Extract the (x, y) coordinate from the center of the cell holding the provided text.  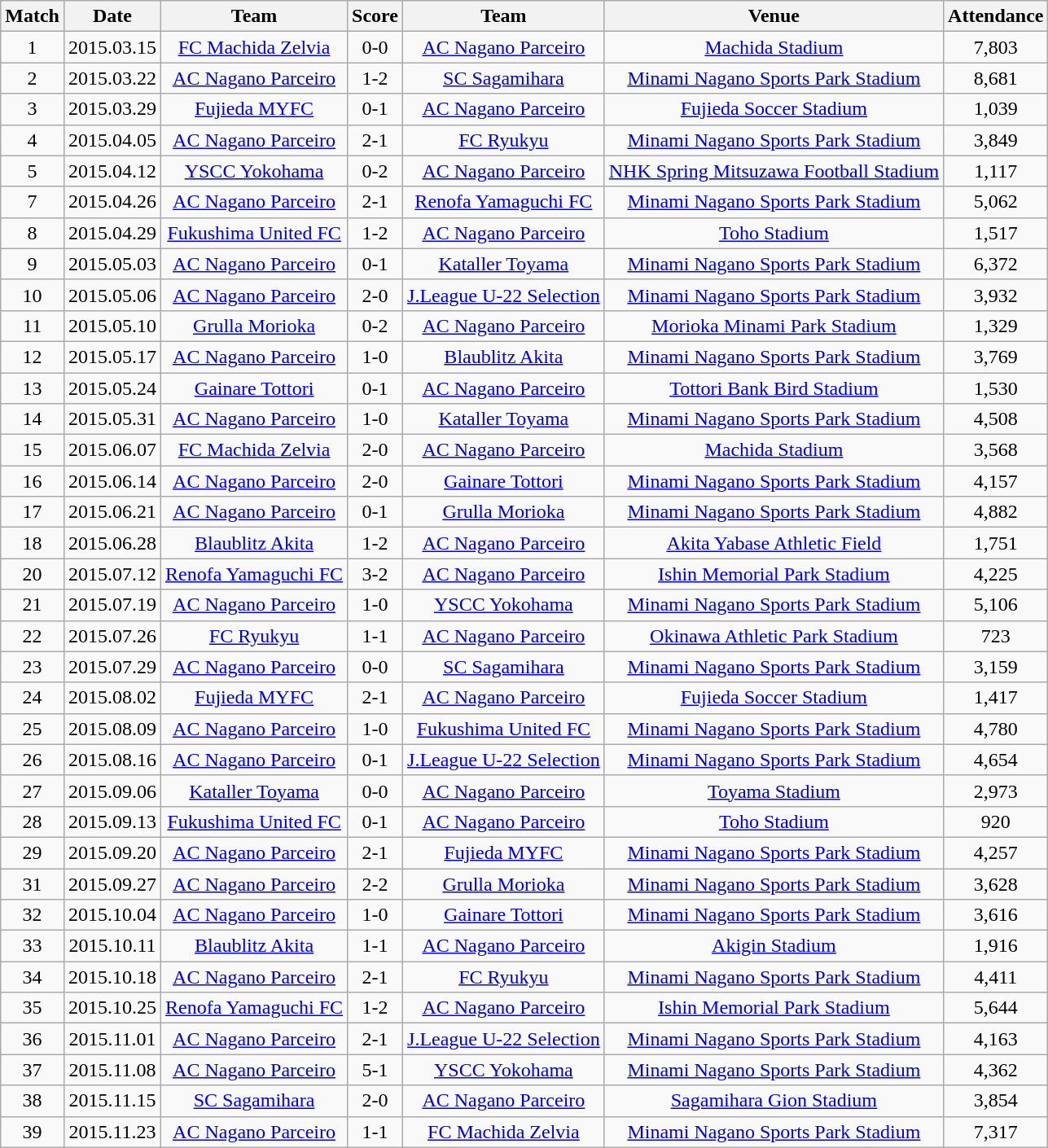
2015.04.26 (112, 202)
39 (33, 1132)
1,417 (996, 698)
1,517 (996, 233)
Sagamihara Gion Stadium (774, 1101)
2015.04.12 (112, 171)
27 (33, 791)
18 (33, 543)
5,062 (996, 202)
Attendance (996, 16)
2015.05.06 (112, 295)
4,163 (996, 1039)
2015.09.06 (112, 791)
2015.04.05 (112, 140)
Morioka Minami Park Stadium (774, 326)
2015.10.18 (112, 977)
2,973 (996, 791)
2015.10.04 (112, 915)
2015.04.29 (112, 233)
2015.11.08 (112, 1070)
14 (33, 419)
NHK Spring Mitsuzawa Football Stadium (774, 171)
1,039 (996, 109)
8 (33, 233)
13 (33, 388)
4,654 (996, 760)
2-2 (375, 883)
38 (33, 1101)
2015.03.22 (112, 78)
25 (33, 729)
9 (33, 264)
4,508 (996, 419)
17 (33, 512)
2015.05.17 (112, 357)
2015.05.03 (112, 264)
2015.07.12 (112, 574)
2015.07.29 (112, 667)
4 (33, 140)
31 (33, 883)
1,916 (996, 946)
4,882 (996, 512)
23 (33, 667)
24 (33, 698)
2015.09.27 (112, 883)
22 (33, 636)
7,317 (996, 1132)
1 (33, 47)
3,628 (996, 883)
4,157 (996, 481)
2015.11.15 (112, 1101)
21 (33, 605)
26 (33, 760)
28 (33, 822)
35 (33, 1008)
2015.03.29 (112, 109)
3,849 (996, 140)
2015.03.15 (112, 47)
4,225 (996, 574)
Tottori Bank Bird Stadium (774, 388)
Akigin Stadium (774, 946)
36 (33, 1039)
2015.07.19 (112, 605)
1,530 (996, 388)
723 (996, 636)
2015.06.14 (112, 481)
7,803 (996, 47)
7 (33, 202)
33 (33, 946)
3,568 (996, 450)
2015.10.25 (112, 1008)
2015.07.26 (112, 636)
5,644 (996, 1008)
2015.05.24 (112, 388)
2015.09.20 (112, 852)
37 (33, 1070)
4,780 (996, 729)
5-1 (375, 1070)
4,257 (996, 852)
6,372 (996, 264)
1,751 (996, 543)
2015.11.01 (112, 1039)
2015.10.11 (112, 946)
20 (33, 574)
5 (33, 171)
Score (375, 16)
1,117 (996, 171)
4,362 (996, 1070)
32 (33, 915)
15 (33, 450)
5,106 (996, 605)
Venue (774, 16)
3-2 (375, 574)
2 (33, 78)
11 (33, 326)
920 (996, 822)
2015.11.23 (112, 1132)
3,854 (996, 1101)
3 (33, 109)
2015.06.07 (112, 450)
34 (33, 977)
16 (33, 481)
Match (33, 16)
2015.06.28 (112, 543)
2015.09.13 (112, 822)
2015.08.02 (112, 698)
2015.05.10 (112, 326)
3,932 (996, 295)
Toyama Stadium (774, 791)
12 (33, 357)
2015.08.09 (112, 729)
Okinawa Athletic Park Stadium (774, 636)
2015.08.16 (112, 760)
Akita Yabase Athletic Field (774, 543)
2015.06.21 (112, 512)
Date (112, 16)
2015.05.31 (112, 419)
4,411 (996, 977)
29 (33, 852)
10 (33, 295)
1,329 (996, 326)
3,769 (996, 357)
3,159 (996, 667)
8,681 (996, 78)
3,616 (996, 915)
